For the text-containing cell, return its midpoint in (x, y) coordinate format. 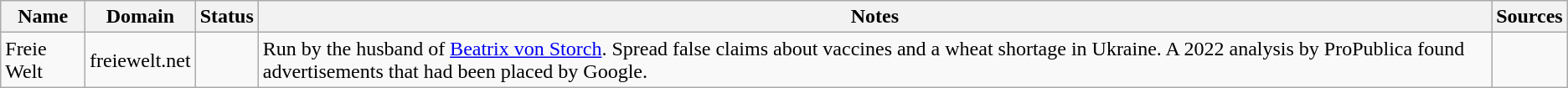
Notes (874, 17)
freiewelt.net (141, 60)
Sources (1529, 17)
Name (44, 17)
Freie Welt (44, 60)
Status (226, 17)
Domain (141, 17)
